For the text-containing cell, return its midpoint in [X, Y] coordinate format. 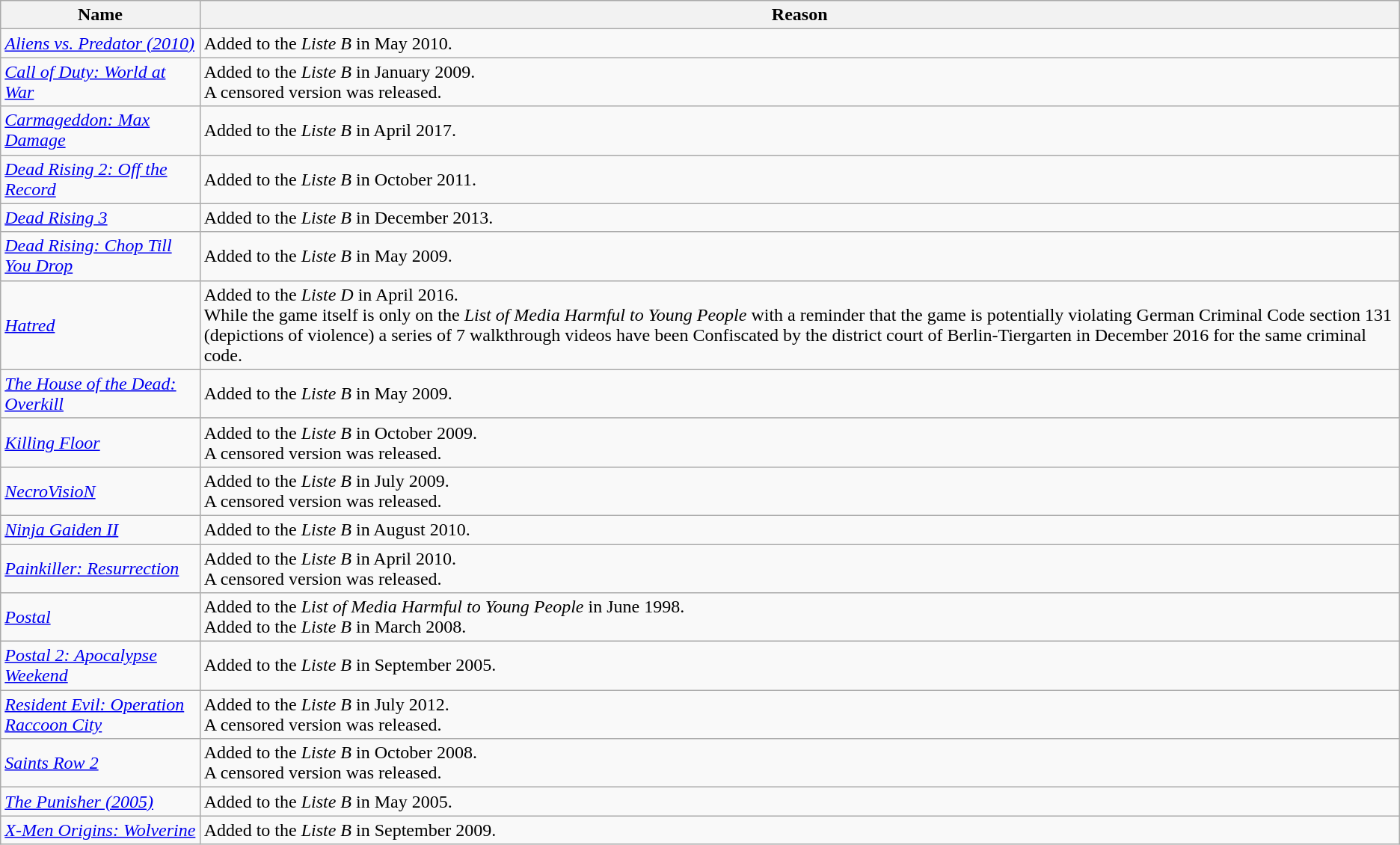
Call of Duty: World at War [100, 82]
Added to the Liste B in September 2005. [799, 666]
Added to the Liste B in April 2010.A censored version was released. [799, 568]
Added to the Liste B in May 2005. [799, 802]
Added to the List of Media Harmful to Young People in June 1998.Added to the Liste B in March 2008. [799, 618]
Postal [100, 618]
X-Men Origins: Wolverine [100, 830]
NecroVisioN [100, 491]
Added to the Liste B in August 2010. [799, 529]
Name [100, 15]
Aliens vs. Predator (2010) [100, 43]
Saints Row 2 [100, 763]
The House of the Dead: Overkill [100, 393]
Ninja Gaiden II [100, 529]
Postal 2: Apocalypse Weekend [100, 666]
Added to the Liste B in October 2008.A censored version was released. [799, 763]
Reason [799, 15]
Painkiller: Resurrection [100, 568]
Dead Rising: Chop Till You Drop [100, 256]
Resident Evil: Operation Raccoon City [100, 715]
Killing Floor [100, 443]
Added to the Liste B in July 2012.A censored version was released. [799, 715]
Added to the Liste B in April 2017. [799, 130]
Added to the Liste B in December 2013. [799, 218]
Hatred [100, 325]
Added to the Liste B in October 2011. [799, 179]
Dead Rising 3 [100, 218]
Added to the Liste B in May 2010. [799, 43]
Added to the Liste B in October 2009.A censored version was released. [799, 443]
Dead Rising 2: Off the Record [100, 179]
Added to the Liste B in September 2009. [799, 830]
Added to the Liste B in July 2009.A censored version was released. [799, 491]
Carmageddon: Max Damage [100, 130]
Added to the Liste B in January 2009.A censored version was released. [799, 82]
The Punisher (2005) [100, 802]
